Scan for the cell matching the given text and deliver its (x, y) coordinate at center. 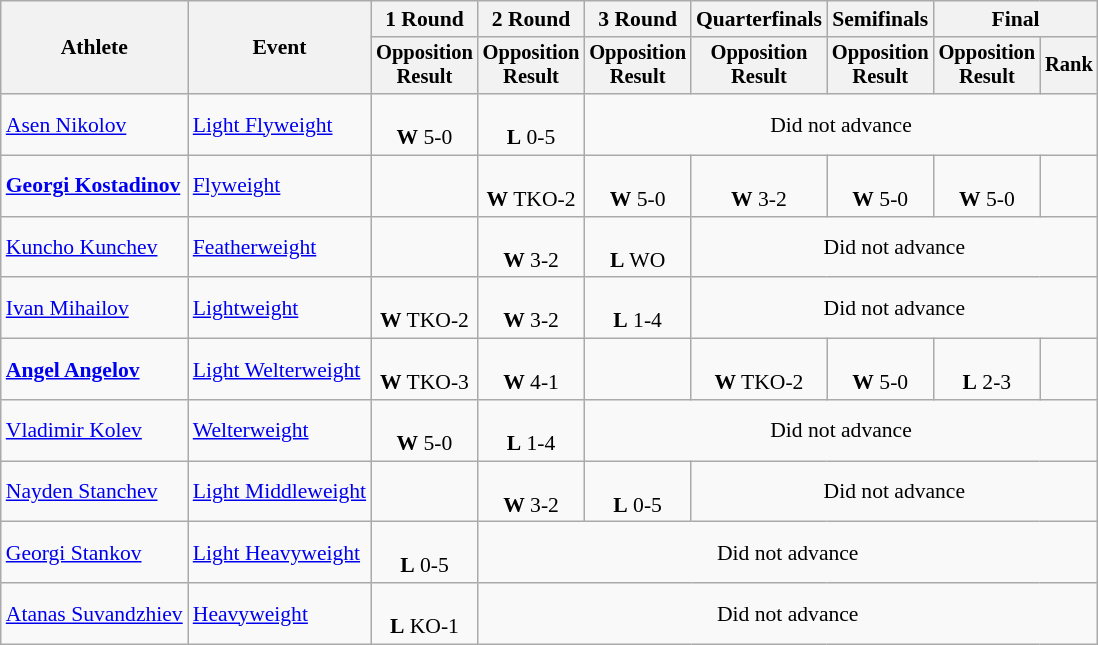
L 2-3 (988, 370)
W TKO-3 (424, 370)
Georgi Kostadinov (94, 186)
Rank (1069, 66)
Angel Angelov (94, 370)
1 Round (424, 19)
Featherweight (280, 248)
Light Welterweight (280, 370)
Lightweight (280, 308)
Welterweight (280, 430)
W 4-1 (532, 370)
2 Round (532, 19)
Light Heavyweight (280, 552)
Light Flyweight (280, 124)
Ivan Mihailov (94, 308)
L WO (638, 248)
Kuncho Kunchev (94, 248)
Light Middleweight (280, 492)
3 Round (638, 19)
Semifinals (880, 19)
Athlete (94, 48)
Final (1016, 19)
Georgi Stankov (94, 552)
Vladimir Kolev (94, 430)
Nayden Stanchev (94, 492)
Event (280, 48)
Asen Nikolov (94, 124)
L KO-1 (424, 614)
Atanas Suvandzhiev (94, 614)
Heavyweight (280, 614)
Flyweight (280, 186)
Quarterfinals (759, 19)
